Capture the cell that displays the provided text and extract its [x, y] central coordinate. 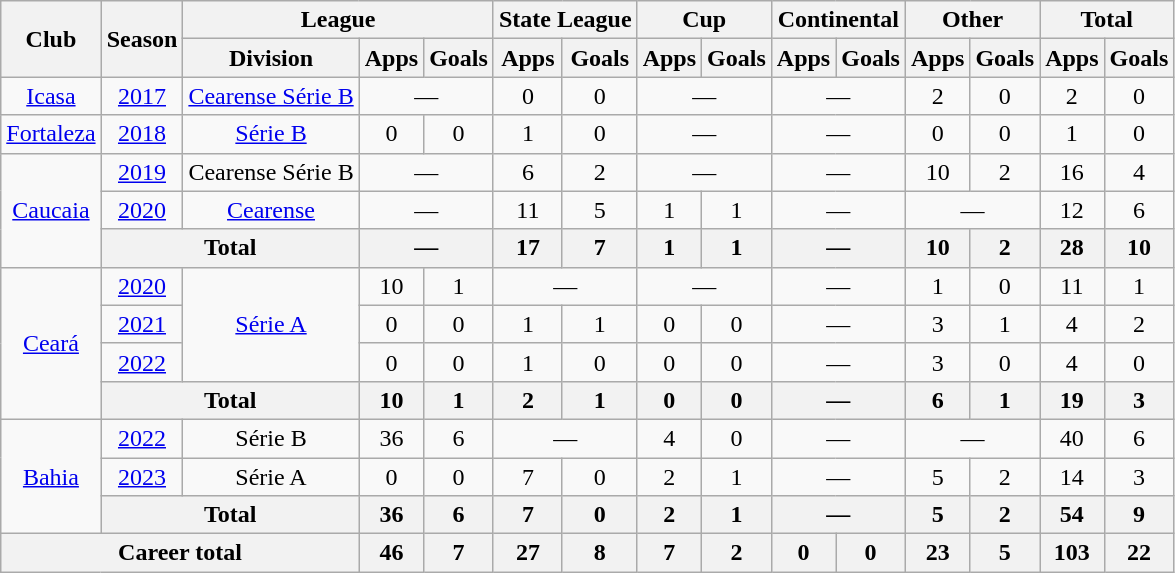
54 [1072, 515]
14 [1072, 477]
19 [1072, 400]
Bahia [51, 476]
Other [972, 20]
17 [528, 248]
Icasa [51, 96]
27 [528, 553]
Fortaleza [51, 134]
Cearense [271, 210]
28 [1072, 248]
2018 [142, 134]
Club [51, 39]
League [338, 20]
Ceará [51, 343]
Season [142, 39]
2017 [142, 96]
Continental [838, 20]
12 [1072, 210]
8 [600, 553]
23 [937, 553]
2023 [142, 477]
Cup [704, 20]
46 [391, 553]
2021 [142, 324]
Career total [180, 553]
Caucaia [51, 210]
22 [1139, 553]
40 [1072, 438]
Division [271, 58]
9 [1139, 515]
2019 [142, 172]
103 [1072, 553]
State League [565, 20]
16 [1072, 172]
